Search for the cell housing the specified text and yield its (x, y) center coordinate. 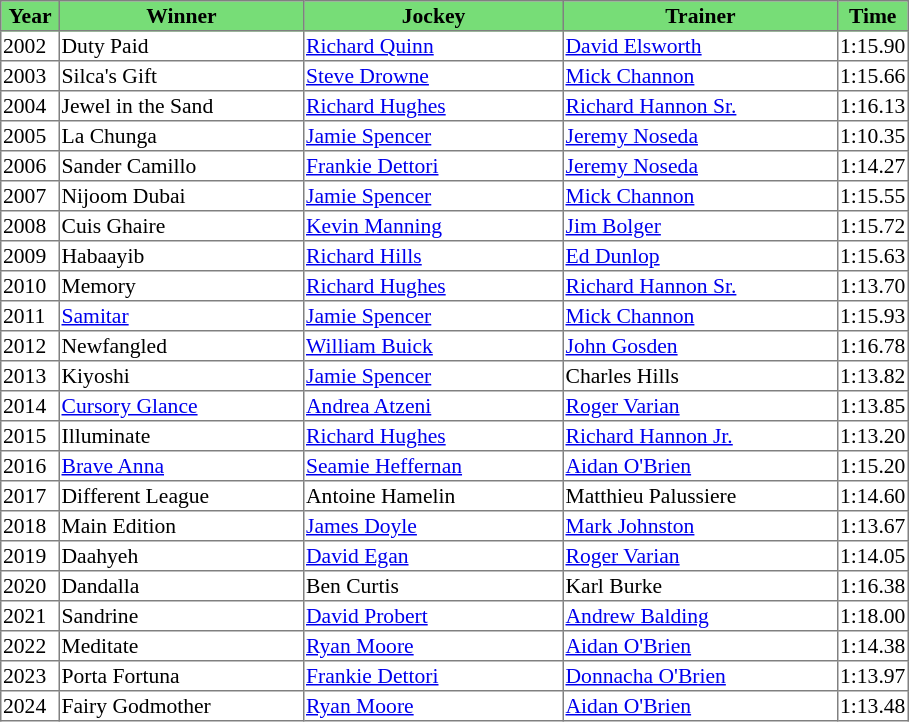
William Buick (434, 346)
1:15.93 (873, 316)
2009 (30, 256)
2008 (30, 226)
1:14.05 (873, 556)
Daahyeh (181, 556)
1:13.70 (873, 286)
Ben Curtis (434, 586)
David Egan (434, 556)
1:18.00 (873, 616)
2022 (30, 646)
1:16.38 (873, 586)
Cuis Ghaire (181, 226)
2013 (30, 376)
1:15.63 (873, 256)
Richard Hannon Jr. (700, 436)
2017 (30, 496)
1:15.66 (873, 76)
1:13.20 (873, 436)
Andrew Balding (700, 616)
1:10.35 (873, 136)
2015 (30, 436)
Habaayib (181, 256)
1:14.27 (873, 166)
2005 (30, 136)
Nijoom Dubai (181, 196)
Andrea Atzeni (434, 406)
2011 (30, 316)
2023 (30, 676)
Fairy Godmother (181, 706)
2014 (30, 406)
Jim Bolger (700, 226)
Charles Hills (700, 376)
Karl Burke (700, 586)
Porta Fortuna (181, 676)
2010 (30, 286)
Year (30, 16)
1:13.82 (873, 376)
1:16.78 (873, 346)
Steve Drowne (434, 76)
La Chunga (181, 136)
Silca's Gift (181, 76)
John Gosden (700, 346)
Sander Camillo (181, 166)
Dandalla (181, 586)
1:16.13 (873, 106)
1:15.90 (873, 46)
1:14.60 (873, 496)
Jewel in the Sand (181, 106)
Antoine Hamelin (434, 496)
1:13.67 (873, 526)
1:15.20 (873, 466)
1:13.97 (873, 676)
Memory (181, 286)
James Doyle (434, 526)
Kevin Manning (434, 226)
Seamie Heffernan (434, 466)
Jockey (434, 16)
Richard Hills (434, 256)
Donnacha O'Brien (700, 676)
2007 (30, 196)
2024 (30, 706)
Mark Johnston (700, 526)
2004 (30, 106)
1:15.72 (873, 226)
Ed Dunlop (700, 256)
Sandrine (181, 616)
Main Edition (181, 526)
Time (873, 16)
Meditate (181, 646)
Trainer (700, 16)
David Elsworth (700, 46)
Newfangled (181, 346)
2019 (30, 556)
1:14.38 (873, 646)
Matthieu Palussiere (700, 496)
2003 (30, 76)
Kiyoshi (181, 376)
Richard Quinn (434, 46)
Different League (181, 496)
2018 (30, 526)
Illuminate (181, 436)
David Probert (434, 616)
2006 (30, 166)
Brave Anna (181, 466)
Cursory Glance (181, 406)
Samitar (181, 316)
2002 (30, 46)
2012 (30, 346)
1:13.48 (873, 706)
2016 (30, 466)
1:15.55 (873, 196)
1:13.85 (873, 406)
2021 (30, 616)
Winner (181, 16)
2020 (30, 586)
Duty Paid (181, 46)
